Identify which cell holds the provided text, then report its [X, Y] central coordinate. 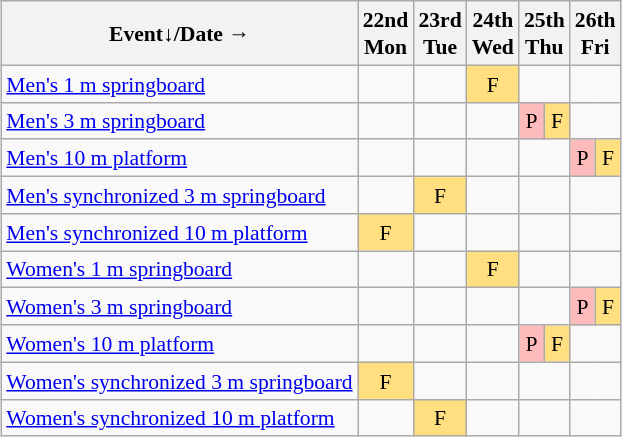
Women's synchronized 3 m springboard [179, 380]
Men's synchronized 10 m platform [179, 232]
Men's 1 m springboard [179, 84]
24thWed [493, 33]
23rdTue [440, 33]
Women's 1 m springboard [179, 268]
Women's 10 m platform [179, 344]
22ndMon [386, 33]
26thFri [596, 33]
Women's synchronized 10 m platform [179, 418]
Men's 3 m springboard [179, 120]
Men's 10 m platform [179, 158]
Event↓/Date → [179, 33]
25thThu [544, 33]
Women's 3 m springboard [179, 306]
Men's synchronized 3 m springboard [179, 194]
